Capture the cell that displays the provided text and extract its (x, y) central coordinate. 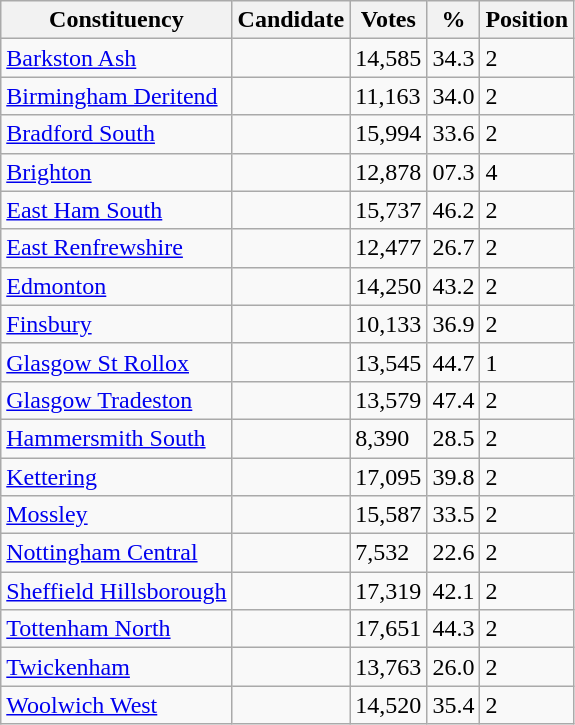
22.6 (454, 553)
47.4 (454, 400)
13,545 (388, 362)
Kettering (116, 477)
Birmingham Deritend (116, 96)
Glasgow St Rollox (116, 362)
15,994 (388, 134)
Bradford South (116, 134)
26.0 (454, 667)
33.6 (454, 134)
Finsbury (116, 324)
Sheffield Hillsborough (116, 591)
Hammersmith South (116, 438)
Nottingham Central (116, 553)
Tottenham North (116, 629)
Glasgow Tradeston (116, 400)
13,763 (388, 667)
Votes (388, 20)
Woolwich West (116, 705)
35.4 (454, 705)
26.7 (454, 248)
Edmonton (116, 286)
Constituency (116, 20)
44.3 (454, 629)
1 (527, 362)
East Renfrewshire (116, 248)
17,651 (388, 629)
11,163 (388, 96)
15,587 (388, 515)
46.2 (454, 210)
10,133 (388, 324)
42.1 (454, 591)
43.2 (454, 286)
12,477 (388, 248)
13,579 (388, 400)
28.5 (454, 438)
33.5 (454, 515)
7,532 (388, 553)
44.7 (454, 362)
15,737 (388, 210)
12,878 (388, 172)
8,390 (388, 438)
34.3 (454, 58)
17,319 (388, 591)
% (454, 20)
07.3 (454, 172)
36.9 (454, 324)
4 (527, 172)
Twickenham (116, 667)
Barkston Ash (116, 58)
34.0 (454, 96)
14,585 (388, 58)
14,250 (388, 286)
Mossley (116, 515)
14,520 (388, 705)
17,095 (388, 477)
Candidate (291, 20)
Position (527, 20)
East Ham South (116, 210)
39.8 (454, 477)
Brighton (116, 172)
